Scan for the cell matching the given text and deliver its (X, Y) coordinate at center. 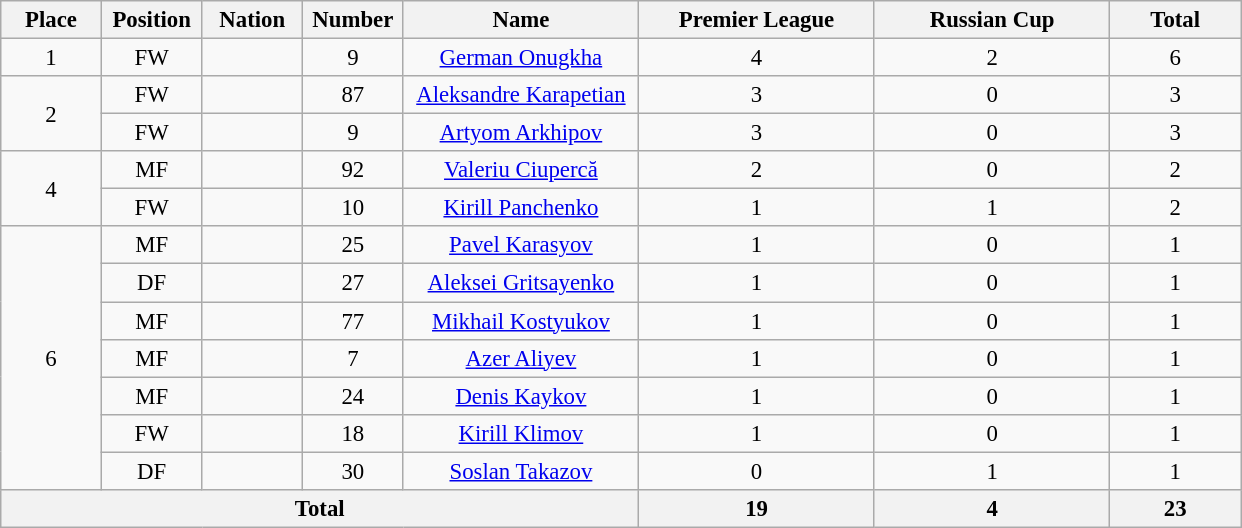
Valeriu Ciupercă (521, 170)
Artyom Arkhipov (521, 133)
Aleksandre Karapetian (521, 95)
Azer Aliyev (521, 358)
24 (354, 396)
Soslan Takazov (521, 471)
Nation (252, 20)
27 (354, 283)
German Onugkha (521, 58)
25 (354, 245)
Name (521, 20)
Pavel Karasyov (521, 245)
18 (354, 433)
Denis Kaykov (521, 396)
19 (757, 509)
10 (354, 208)
30 (354, 471)
Number (354, 20)
Russian Cup (992, 20)
87 (354, 95)
Aleksei Gritsayenko (521, 283)
23 (1176, 509)
92 (354, 170)
7 (354, 358)
Premier League (757, 20)
Kirill Klimov (521, 433)
77 (354, 321)
Place (52, 20)
Kirill Panchenko (521, 208)
Mikhail Kostyukov (521, 321)
Position (152, 20)
